Provide the (X, Y) coordinate of the cell's center where the given text is located.  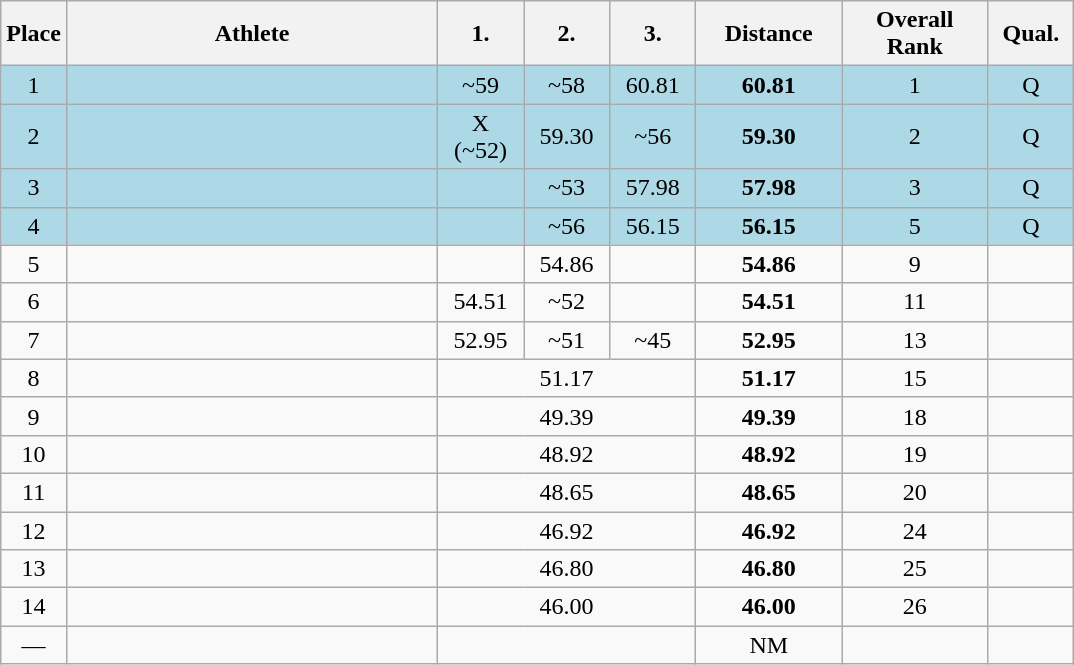
1. (481, 34)
Distance (769, 34)
14 (34, 607)
~53 (567, 188)
25 (915, 569)
~59 (481, 85)
7 (34, 340)
Place (34, 34)
NM (769, 645)
15 (915, 378)
~52 (567, 302)
Overall Rank (915, 34)
20 (915, 492)
6 (34, 302)
19 (915, 454)
26 (915, 607)
Athlete (252, 34)
2. (567, 34)
Qual. (1031, 34)
4 (34, 226)
24 (915, 531)
X (~52) (481, 136)
18 (915, 416)
~45 (653, 340)
~58 (567, 85)
— (34, 645)
10 (34, 454)
~51 (567, 340)
3. (653, 34)
12 (34, 531)
8 (34, 378)
